Detect which cell encompasses the target text, then output its [x, y] center coordinate. 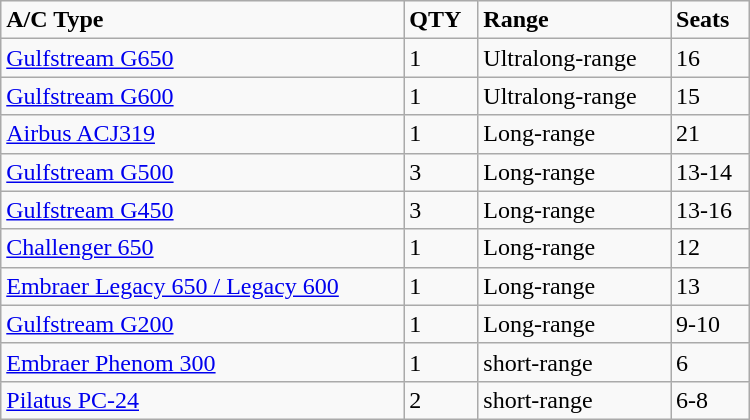
A/C Type [202, 20]
13-14 [710, 172]
Range [574, 20]
Gulfstream G650 [202, 58]
13-16 [710, 210]
21 [710, 134]
Seats [710, 20]
Challenger 650 [202, 248]
16 [710, 58]
Embraer Legacy 650 / Legacy 600 [202, 286]
15 [710, 96]
Gulfstream G200 [202, 324]
13 [710, 286]
6-8 [710, 400]
6 [710, 362]
Gulfstream G500 [202, 172]
12 [710, 248]
2 [441, 400]
Gulfstream G600 [202, 96]
Gulfstream G450 [202, 210]
Embraer Phenom 300 [202, 362]
Airbus ACJ319 [202, 134]
QTY [441, 20]
9-10 [710, 324]
Pilatus PC-24 [202, 400]
